Pinpoint the cell where the given text exists, returning its (X, Y) midpoint coordinate. 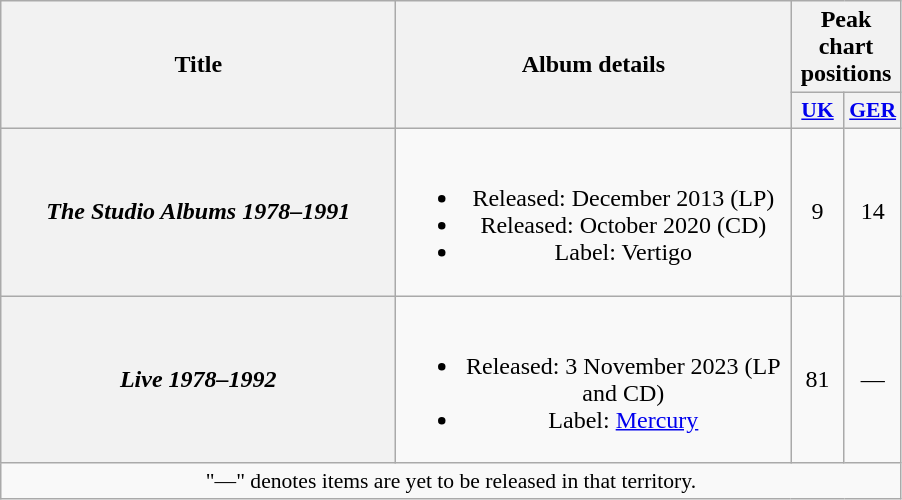
— (872, 380)
Peakchartpositions (846, 47)
Released: December 2013 (LP)Released: October 2020 (CD)Label: Vertigo (594, 212)
Live 1978–1992 (198, 380)
"—" denotes items are yet to be released in that territory. (451, 481)
Album details (594, 65)
UK (818, 111)
GER (872, 111)
9 (818, 212)
14 (872, 212)
81 (818, 380)
The Studio Albums 1978–1991 (198, 212)
Title (198, 65)
Released: 3 November 2023 (LP and CD)Label: Mercury (594, 380)
